Locate the cell with the specified text and output its [x, y] center coordinate. 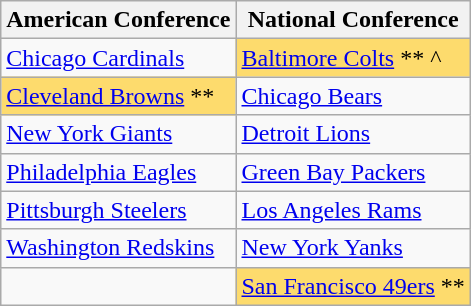
Chicago Bears [353, 96]
Detroit Lions [353, 134]
Chicago Cardinals [118, 58]
American Conference [118, 20]
New York Giants [118, 134]
Washington Redskins [118, 248]
San Francisco 49ers ** [353, 286]
National Conference [353, 20]
Cleveland Browns ** [118, 96]
Baltimore Colts ** ^ [353, 58]
New York Yanks [353, 248]
Pittsburgh Steelers [118, 210]
Philadelphia Eagles [118, 172]
Los Angeles Rams [353, 210]
Green Bay Packers [353, 172]
